Find where the given text appears and provide that cell's center as (x, y) coordinate. 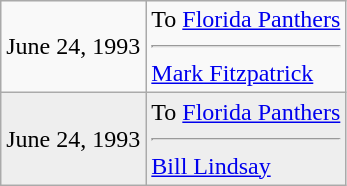
To Florida PanthersMark Fitzpatrick (246, 47)
To Florida PanthersBill Lindsay (246, 139)
